Output the [x, y] coordinate of the center of the cell containing the given text.  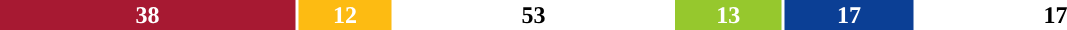
17 [849, 15]
12 [345, 15]
13 [728, 15]
53 [534, 15]
38 [148, 15]
